Find where the given text appears and provide that cell's center as [X, Y] coordinate. 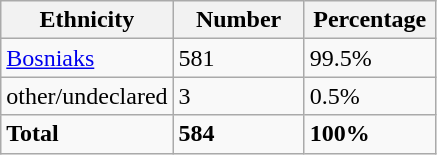
Ethnicity [87, 20]
Percentage [370, 20]
3 [238, 96]
99.5% [370, 58]
Total [87, 134]
581 [238, 58]
Number [238, 20]
other/undeclared [87, 96]
100% [370, 134]
Bosniaks [87, 58]
584 [238, 134]
0.5% [370, 96]
